Extract the [x, y] coordinate from the center of the cell holding the provided text.  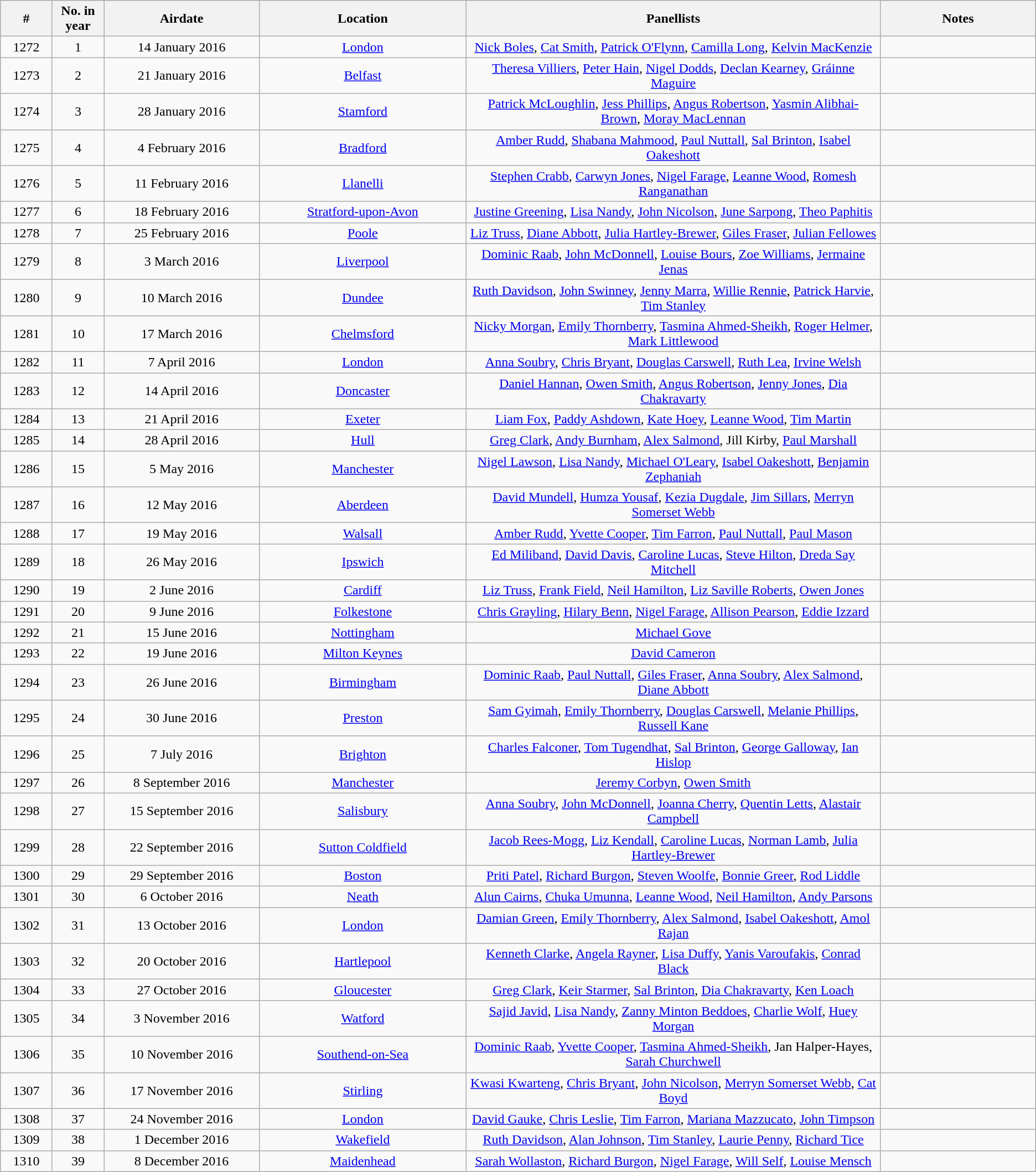
Nicky Morgan, Emily Thornberry, Tasmina Ahmed-Sheikh, Roger Helmer, Mark Littlewood [673, 333]
Charles Falconer, Tom Tugendhat, Sal Brinton, George Galloway, Ian Hislop [673, 754]
36 [78, 1090]
3 [78, 112]
14 January 2016 [182, 47]
32 [78, 962]
Kenneth Clarke, Angela Rayner, Lisa Duffy, Yanis Varoufakis, Conrad Black [673, 962]
23 [78, 682]
Neath [362, 897]
2 June 2016 [182, 590]
34 [78, 1018]
Nigel Lawson, Lisa Nandy, Michael O'Leary, Isabel Oakeshott, Benjamin Zephaniah [673, 469]
3 November 2016 [182, 1018]
26 May 2016 [182, 562]
Nick Boles, Cat Smith, Patrick O'Flynn, Camilla Long, Kelvin MacKenzie [673, 47]
21 April 2016 [182, 419]
10 March 2016 [182, 298]
Bradford [362, 147]
7 July 2016 [182, 754]
4 February 2016 [182, 147]
31 [78, 925]
17 November 2016 [182, 1090]
Stamford [362, 112]
1 December 2016 [182, 1140]
1273 [27, 75]
Folkestone [362, 611]
1282 [27, 362]
1297 [27, 782]
1285 [27, 440]
14 April 2016 [182, 391]
33 [78, 990]
Aberdeen [362, 505]
12 May 2016 [182, 505]
Stirling [362, 1090]
14 [78, 440]
21 January 2016 [182, 75]
Jacob Rees-Mogg, Liz Kendall, Caroline Lucas, Norman Lamb, Julia Hartley-Brewer [673, 847]
Kwasi Kwarteng, Chris Bryant, John Nicolson, Merryn Somerset Webb, Cat Boyd [673, 1090]
1286 [27, 469]
Dominic Raab, John McDonnell, Louise Bours, Zoe Williams, Jermaine Jenas [673, 261]
1305 [27, 1018]
Airdate [182, 19]
Stratford-upon-Avon [362, 212]
27 October 2016 [182, 990]
Chris Grayling, Hilary Benn, Nigel Farage, Allison Pearson, Eddie Izzard [673, 611]
1299 [27, 847]
22 [78, 654]
6 [78, 212]
13 October 2016 [182, 925]
Priti Patel, Richard Burgon, Steven Woolfe, Bonnie Greer, Rod Liddle [673, 876]
Michael Gove [673, 632]
29 September 2016 [182, 876]
Belfast [362, 75]
1307 [27, 1090]
29 [78, 876]
1275 [27, 147]
7 [78, 233]
13 [78, 419]
1289 [27, 562]
Notes [959, 19]
28 April 2016 [182, 440]
Hartlepool [362, 962]
28 [78, 847]
Liam Fox, Paddy Ashdown, Kate Hoey, Leanne Wood, Tim Martin [673, 419]
Wakefield [362, 1140]
1288 [27, 533]
16 [78, 505]
Greg Clark, Keir Starmer, Sal Brinton, Dia Chakravarty, Ken Loach [673, 990]
1276 [27, 184]
11 February 2016 [182, 184]
David Mundell, Humza Yousaf, Kezia Dugdale, Jim Sillars, Merryn Somerset Webb [673, 505]
Hull [362, 440]
Salisbury [362, 811]
Dundee [362, 298]
8 [78, 261]
1272 [27, 47]
Liz Truss, Frank Field, Neil Hamilton, Liz Saville Roberts, Owen Jones [673, 590]
Birmingham [362, 682]
1302 [27, 925]
Anna Soubry, Chris Bryant, Douglas Carswell, Ruth Lea, Irvine Welsh [673, 362]
30 June 2016 [182, 718]
1298 [27, 811]
1287 [27, 505]
Greg Clark, Andy Burnham, Alex Salmond, Jill Kirby, Paul Marshall [673, 440]
25 [78, 754]
Poole [362, 233]
1306 [27, 1055]
18 February 2016 [182, 212]
39 [78, 1161]
19 [78, 590]
Stephen Crabb, Carwyn Jones, Nigel Farage, Leanne Wood, Romesh Ranganathan [673, 184]
1278 [27, 233]
# [27, 19]
19 May 2016 [182, 533]
25 February 2016 [182, 233]
1301 [27, 897]
Exeter [362, 419]
2 [78, 75]
6 October 2016 [182, 897]
24 November 2016 [182, 1119]
10 [78, 333]
David Cameron [673, 654]
Boston [362, 876]
1296 [27, 754]
7 April 2016 [182, 362]
10 November 2016 [182, 1055]
Brighton [362, 754]
Liverpool [362, 261]
8 December 2016 [182, 1161]
1281 [27, 333]
1293 [27, 654]
Dominic Raab, Yvette Cooper, Tasmina Ahmed-Sheikh, Jan Halper-Hayes, Sarah Churchwell [673, 1055]
1280 [27, 298]
15 [78, 469]
Alun Cairns, Chuka Umunna, Leanne Wood, Neil Hamilton, Andy Parsons [673, 897]
3 March 2016 [182, 261]
Nottingham [362, 632]
Gloucester [362, 990]
Location [362, 19]
Southend-on-Sea [362, 1055]
David Gauke, Chris Leslie, Tim Farron, Mariana Mazzucato, John Timpson [673, 1119]
1277 [27, 212]
Preston [362, 718]
1310 [27, 1161]
1284 [27, 419]
18 [78, 562]
Anna Soubry, John McDonnell, Joanna Cherry, Quentin Letts, Alastair Campbell [673, 811]
Patrick McLoughlin, Jess Phillips, Angus Robertson, Yasmin Alibhai-Brown, Moray MacLennan [673, 112]
1291 [27, 611]
1 [78, 47]
Justine Greening, Lisa Nandy, John Nicolson, June Sarpong, Theo Paphitis [673, 212]
12 [78, 391]
1274 [27, 112]
Sajid Javid, Lisa Nandy, Zanny Minton Beddoes, Charlie Wolf, Huey Morgan [673, 1018]
26 [78, 782]
1303 [27, 962]
1308 [27, 1119]
Ed Miliband, David Davis, Caroline Lucas, Steve Hilton, Dreda Say Mitchell [673, 562]
11 [78, 362]
Cardiff [362, 590]
Watford [362, 1018]
4 [78, 147]
15 June 2016 [182, 632]
1283 [27, 391]
1295 [27, 718]
1290 [27, 590]
Doncaster [362, 391]
1294 [27, 682]
30 [78, 897]
Liz Truss, Diane Abbott, Julia Hartley-Brewer, Giles Fraser, Julian Fellowes [673, 233]
Milton Keynes [362, 654]
20 October 2016 [182, 962]
21 [78, 632]
Sam Gyimah, Emily Thornberry, Douglas Carswell, Melanie Phillips, Russell Kane [673, 718]
9 June 2016 [182, 611]
17 [78, 533]
Ruth Davidson, Alan Johnson, Tim Stanley, Laurie Penny, Richard Tice [673, 1140]
1304 [27, 990]
Walsall [362, 533]
Daniel Hannan, Owen Smith, Angus Robertson, Jenny Jones, Dia Chakravarty [673, 391]
1309 [27, 1140]
20 [78, 611]
5 May 2016 [182, 469]
1292 [27, 632]
15 September 2016 [182, 811]
8 September 2016 [182, 782]
24 [78, 718]
1300 [27, 876]
Chelmsford [362, 333]
Damian Green, Emily Thornberry, Alex Salmond, Isabel Oakeshott, Amol Rajan [673, 925]
38 [78, 1140]
35 [78, 1055]
5 [78, 184]
Llanelli [362, 184]
1279 [27, 261]
Sutton Coldfield [362, 847]
26 June 2016 [182, 682]
37 [78, 1119]
Ipswich [362, 562]
22 September 2016 [182, 847]
Jeremy Corbyn, Owen Smith [673, 782]
Sarah Wollaston, Richard Burgon, Nigel Farage, Will Self, Louise Mensch [673, 1161]
Maidenhead [362, 1161]
Ruth Davidson, John Swinney, Jenny Marra, Willie Rennie, Patrick Harvie, Tim Stanley [673, 298]
Panellists [673, 19]
Dominic Raab, Paul Nuttall, Giles Fraser, Anna Soubry, Alex Salmond, Diane Abbott [673, 682]
9 [78, 298]
27 [78, 811]
No. in year [78, 19]
17 March 2016 [182, 333]
28 January 2016 [182, 112]
Amber Rudd, Shabana Mahmood, Paul Nuttall, Sal Brinton, Isabel Oakeshott [673, 147]
Theresa Villiers, Peter Hain, Nigel Dodds, Declan Kearney, Gráinne Maguire [673, 75]
19 June 2016 [182, 654]
Amber Rudd, Yvette Cooper, Tim Farron, Paul Nuttall, Paul Mason [673, 533]
